Return the (x, y) coordinate for the center point of the cell that contains the specified text.  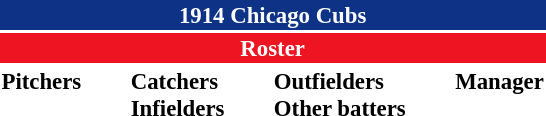
1914 Chicago Cubs (272, 15)
Roster (272, 48)
